Determine the (x, y) coordinate at the center of the cell enclosing the given text.  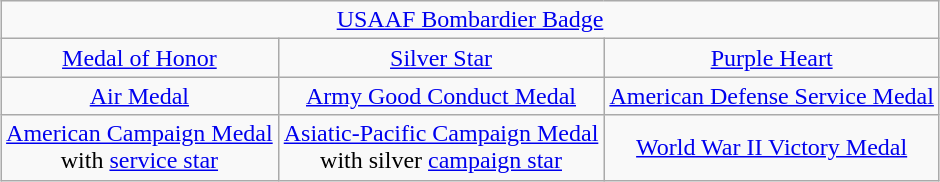
World War II Victory Medal (772, 148)
USAAF Bombardier Badge (470, 20)
Silver Star (441, 58)
Air Medal (140, 96)
American Defense Service Medal (772, 96)
Army Good Conduct Medal (441, 96)
Asiatic-Pacific Campaign Medalwith silver campaign star (441, 148)
American Campaign Medalwith service star (140, 148)
Purple Heart (772, 58)
Medal of Honor (140, 58)
